Search for the cell housing the specified text and yield its (x, y) center coordinate. 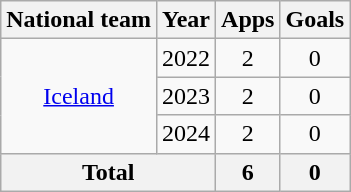
Apps (248, 20)
Total (108, 172)
2023 (186, 96)
Goals (315, 20)
National team (79, 20)
Iceland (79, 96)
6 (248, 172)
2022 (186, 58)
2024 (186, 134)
Year (186, 20)
